Determine the [X, Y] coordinate at the center of the cell enclosing the given text.  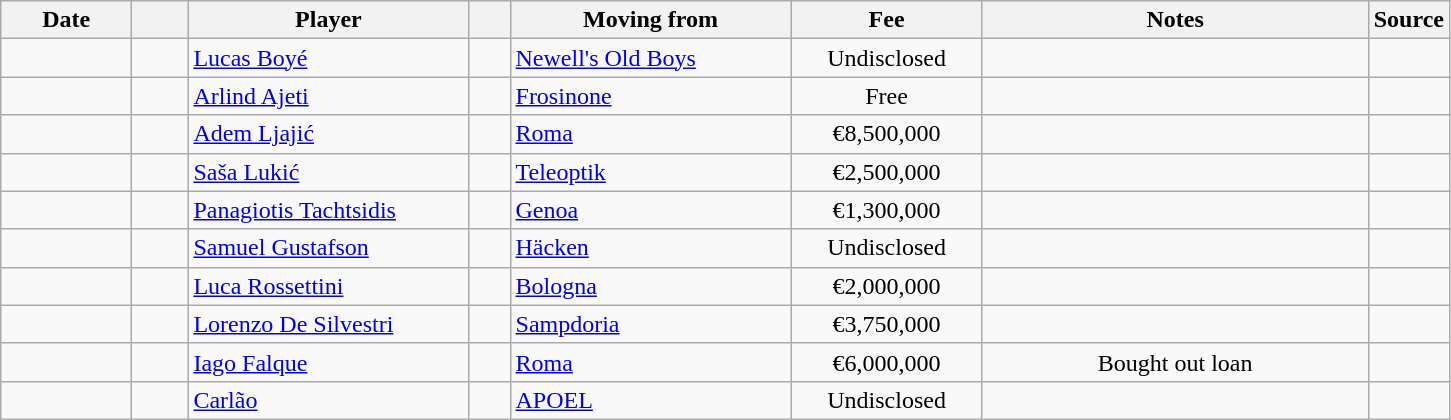
Notes [1175, 20]
Fee [886, 20]
Frosinone [650, 96]
Samuel Gustafson [328, 248]
Date [66, 20]
Adem Ljajić [328, 134]
€1,300,000 [886, 210]
Genoa [650, 210]
€2,000,000 [886, 286]
Panagiotis Tachtsidis [328, 210]
Iago Falque [328, 362]
Newell's Old Boys [650, 58]
€8,500,000 [886, 134]
Lorenzo De Silvestri [328, 324]
APOEL [650, 400]
Arlind Ajeti [328, 96]
Moving from [650, 20]
Häcken [650, 248]
€2,500,000 [886, 172]
Bologna [650, 286]
Sampdoria [650, 324]
Bought out loan [1175, 362]
Saša Lukić [328, 172]
Source [1408, 20]
€6,000,000 [886, 362]
Teleoptik [650, 172]
Free [886, 96]
Carlão [328, 400]
€3,750,000 [886, 324]
Luca Rossettini [328, 286]
Lucas Boyé [328, 58]
Player [328, 20]
